Detect which cell encompasses the target text, then output its (x, y) center coordinate. 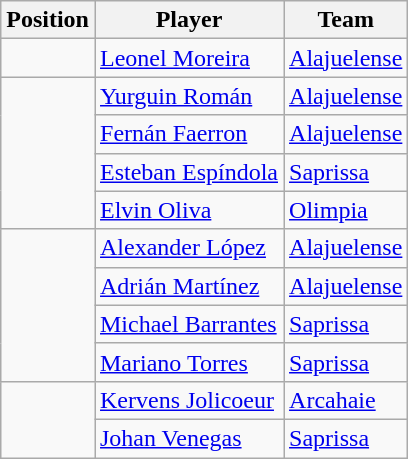
Arcahaie (346, 400)
Elvin Oliva (188, 210)
Esteban Espíndola (188, 172)
Leonel Moreira (188, 58)
Kervens Jolicoeur (188, 400)
Team (346, 20)
Position (48, 20)
Adrián Martínez (188, 286)
Fernán Faerron (188, 134)
Yurguin Román (188, 96)
Player (188, 20)
Johan Venegas (188, 438)
Mariano Torres (188, 362)
Alexander López (188, 248)
Olimpia (346, 210)
Michael Barrantes (188, 324)
